Extract the (x, y) coordinate from the center of the cell holding the provided text.  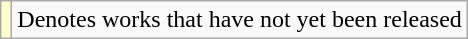
Denotes works that have not yet been released (240, 20)
